Output the [x, y] coordinate of the center of the cell containing the given text.  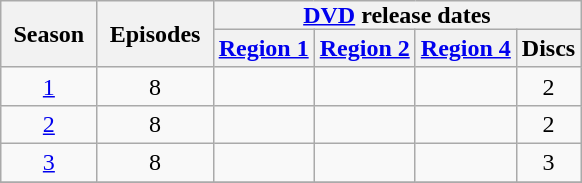
Region 2 [364, 48]
DVD release dates [397, 15]
Episodes [155, 34]
Season [49, 34]
Region 1 [264, 48]
Region 4 [466, 48]
Discs [548, 48]
1 [49, 86]
